For the text-containing cell, return its midpoint in (X, Y) coordinate format. 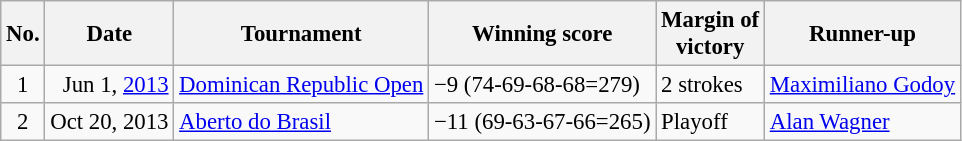
Tournament (302, 34)
Runner-up (862, 34)
−11 (69-63-67-66=265) (542, 122)
No. (23, 34)
Oct 20, 2013 (110, 122)
−9 (74-69-68-68=279) (542, 85)
1 (23, 85)
Winning score (542, 34)
Dominican Republic Open (302, 85)
Playoff (710, 122)
Margin ofvictory (710, 34)
Date (110, 34)
Maximiliano Godoy (862, 85)
Alan Wagner (862, 122)
2 strokes (710, 85)
Jun 1, 2013 (110, 85)
2 (23, 122)
Aberto do Brasil (302, 122)
